Locate the cell with the specified text and output its [x, y] center coordinate. 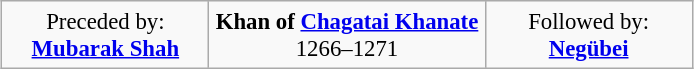
Khan of Chagatai Khanate1266–1271 [347, 35]
Followed by:Negübei [588, 35]
Preceded by:Mubarak Shah [106, 35]
